Detect which cell encompasses the target text, then output its (x, y) center coordinate. 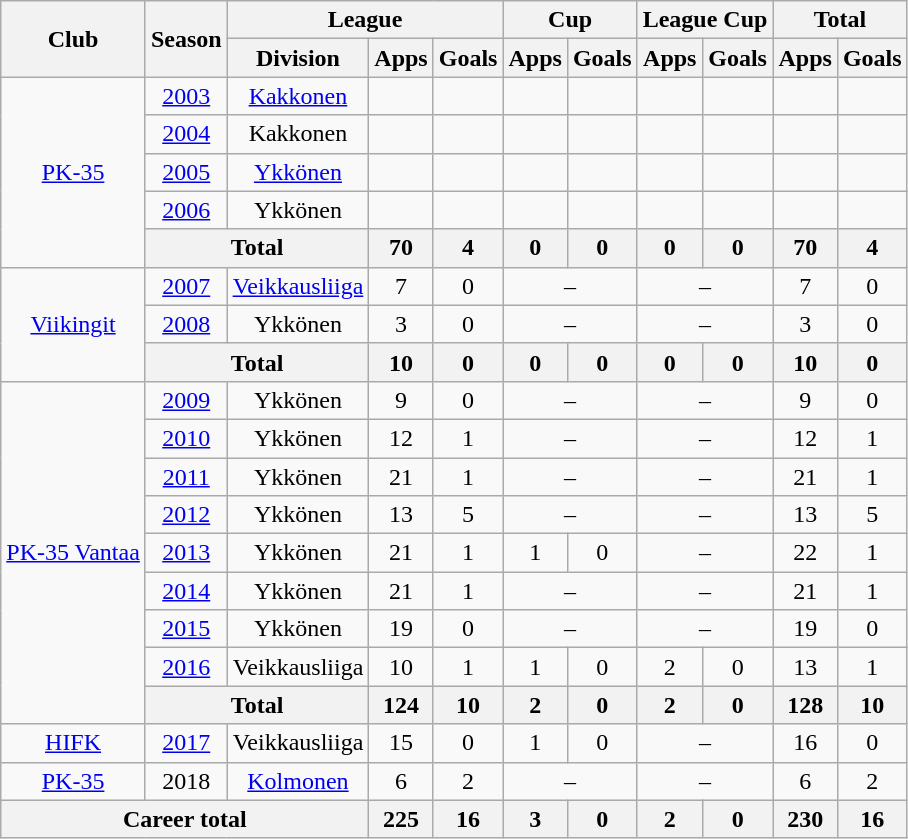
2006 (186, 210)
2004 (186, 134)
2003 (186, 96)
128 (805, 705)
League Cup (705, 20)
Career total (185, 819)
2007 (186, 286)
Season (186, 39)
2012 (186, 515)
2015 (186, 629)
225 (401, 819)
2014 (186, 591)
230 (805, 819)
124 (401, 705)
PK-35 Vantaa (74, 552)
2010 (186, 438)
2009 (186, 400)
Kolmonen (298, 781)
2017 (186, 743)
Viikingit (74, 324)
2011 (186, 477)
15 (401, 743)
HIFK (74, 743)
2018 (186, 781)
Club (74, 39)
2016 (186, 667)
Cup (570, 20)
Division (298, 58)
2008 (186, 324)
League (365, 20)
2013 (186, 553)
22 (805, 553)
2005 (186, 172)
